For the text-containing cell, return its midpoint in (x, y) coordinate format. 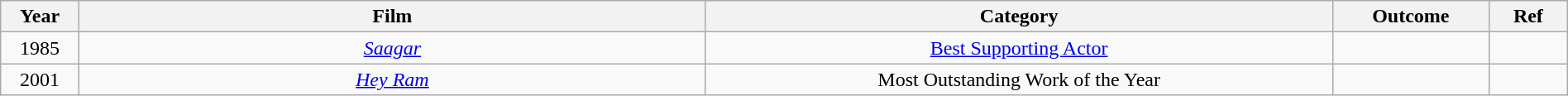
Saagar (392, 48)
Outcome (1411, 17)
Most Outstanding Work of the Year (1019, 79)
Ref (1528, 17)
Category (1019, 17)
1985 (40, 48)
Film (392, 17)
Hey Ram (392, 79)
Best Supporting Actor (1019, 48)
Year (40, 17)
2001 (40, 79)
